Pinpoint the cell where the given text exists, returning its [x, y] midpoint coordinate. 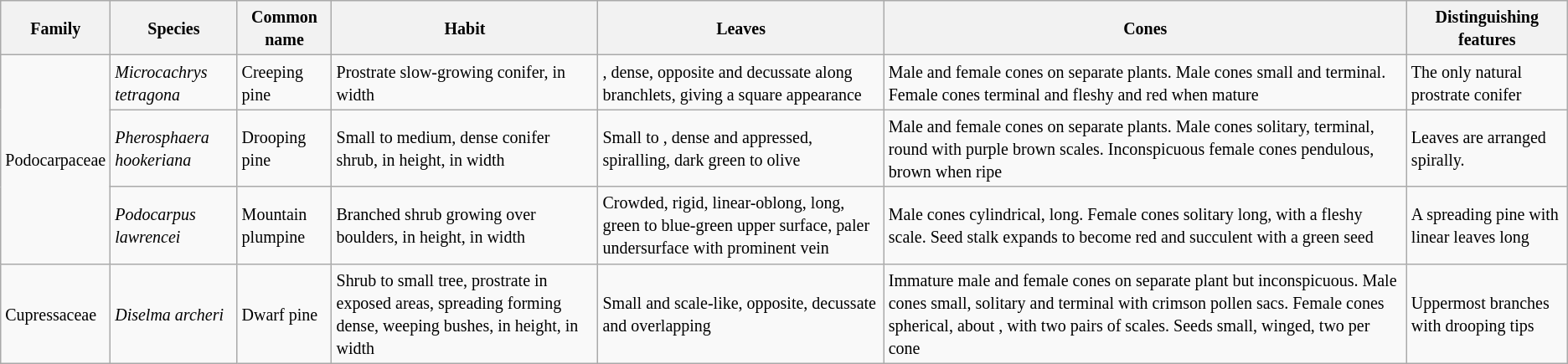
Mountain plumpine [285, 225]
Podocarpaceae [55, 159]
A spreading pine with linear leaves long [1487, 225]
Cones [1145, 28]
Branched shrub growing over boulders, in height, in width [465, 225]
Distinguishing features [1487, 28]
Family [55, 28]
The only natural prostrate conifer [1487, 82]
Leaves are arranged spirally. [1487, 148]
Pherosphaera hookeriana [174, 148]
Prostrate slow-growing conifer, in width [465, 82]
Small to medium, dense conifer shrub, in height, in width [465, 148]
Species [174, 28]
, dense, opposite and decussate along branchlets, giving a square appearance [740, 82]
Uppermost branches with drooping tips [1487, 313]
Male cones cylindrical, long. Female cones solitary long, with a fleshy scale. Seed stalk expands to become red and succulent with a green seed [1145, 225]
Microcachrys tetragona [174, 82]
Podocarpus lawrencei [174, 225]
Cupressaceae [55, 313]
Habit [465, 28]
Small and scale-like, opposite, decussate and overlapping [740, 313]
Male and female cones on separate plants. Male cones small and terminal. Female cones terminal and fleshy and red when mature [1145, 82]
Crowded, rigid, linear-oblong, long, green to blue-green upper surface, paler undersurface with prominent vein [740, 225]
Drooping pine [285, 148]
Common name [285, 28]
Diselma archeri [174, 313]
Dwarf pine [285, 313]
Leaves [740, 28]
Small to , dense and appressed, spiralling, dark green to olive [740, 148]
Shrub to small tree, prostrate in exposed areas, spreading forming dense, weeping bushes, in height, in width [465, 313]
Creeping pine [285, 82]
